Extract the (x, y) coordinate from the center of the cell holding the provided text.  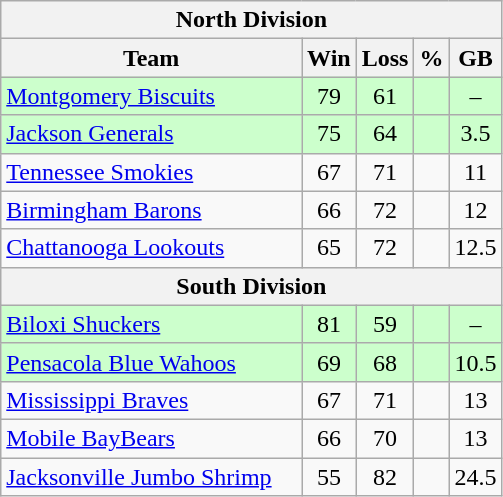
Mobile BayBears (152, 438)
65 (330, 248)
64 (385, 134)
12 (476, 210)
Birmingham Barons (152, 210)
68 (385, 362)
10.5 (476, 362)
24.5 (476, 477)
Team (152, 58)
75 (330, 134)
Win (330, 58)
12.5 (476, 248)
Tennessee Smokies (152, 172)
GB (476, 58)
Biloxi Shuckers (152, 324)
Pensacola Blue Wahoos (152, 362)
55 (330, 477)
82 (385, 477)
Chattanooga Lookouts (152, 248)
Mississippi Braves (152, 400)
79 (330, 96)
Montgomery Biscuits (152, 96)
59 (385, 324)
3.5 (476, 134)
Jacksonville Jumbo Shrimp (152, 477)
70 (385, 438)
69 (330, 362)
% (432, 58)
North Division (252, 20)
61 (385, 96)
Loss (385, 58)
81 (330, 324)
Jackson Generals (152, 134)
South Division (252, 286)
11 (476, 172)
